Scan for the cell matching the given text and deliver its (x, y) coordinate at center. 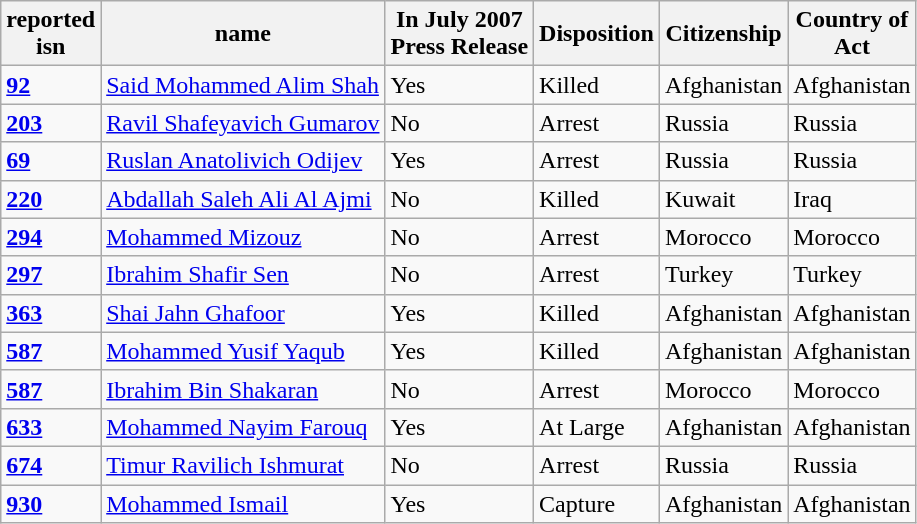
294 (51, 237)
In July 2007Press Release (460, 34)
Shai Jahn Ghafoor (243, 313)
Mohammed Yusif Yaqub (243, 351)
674 (51, 465)
reportedisn (51, 34)
Kuwait (723, 199)
Mohammed Nayim Farouq (243, 427)
Mohammed Mizouz (243, 237)
Country ofAct (852, 34)
Ravil Shafeyavich Gumarov (243, 123)
Abdallah Saleh Ali Al Ajmi (243, 199)
633 (51, 427)
930 (51, 503)
Timur Ravilich Ishmurat (243, 465)
363 (51, 313)
Ibrahim Shafir Sen (243, 275)
Mohammed Ismail (243, 503)
Ibrahim Bin Shakaran (243, 389)
220 (51, 199)
203 (51, 123)
Said Mohammed Alim Shah (243, 85)
Capture (597, 503)
name (243, 34)
297 (51, 275)
At Large (597, 427)
69 (51, 161)
Ruslan Anatolivich Odijev (243, 161)
Disposition (597, 34)
Citizenship (723, 34)
92 (51, 85)
Iraq (852, 199)
